Pinpoint the cell where the given text exists, returning its (x, y) midpoint coordinate. 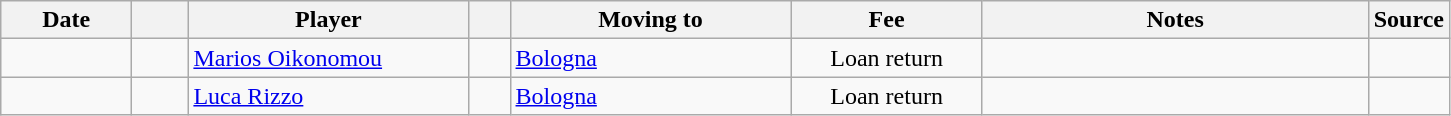
Player (328, 20)
Source (1408, 20)
Luca Rizzo (328, 96)
Date (66, 20)
Fee (886, 20)
Marios Oikonomou (328, 58)
Moving to (650, 20)
Notes (1175, 20)
